Detect which cell encompasses the target text, then output its (x, y) center coordinate. 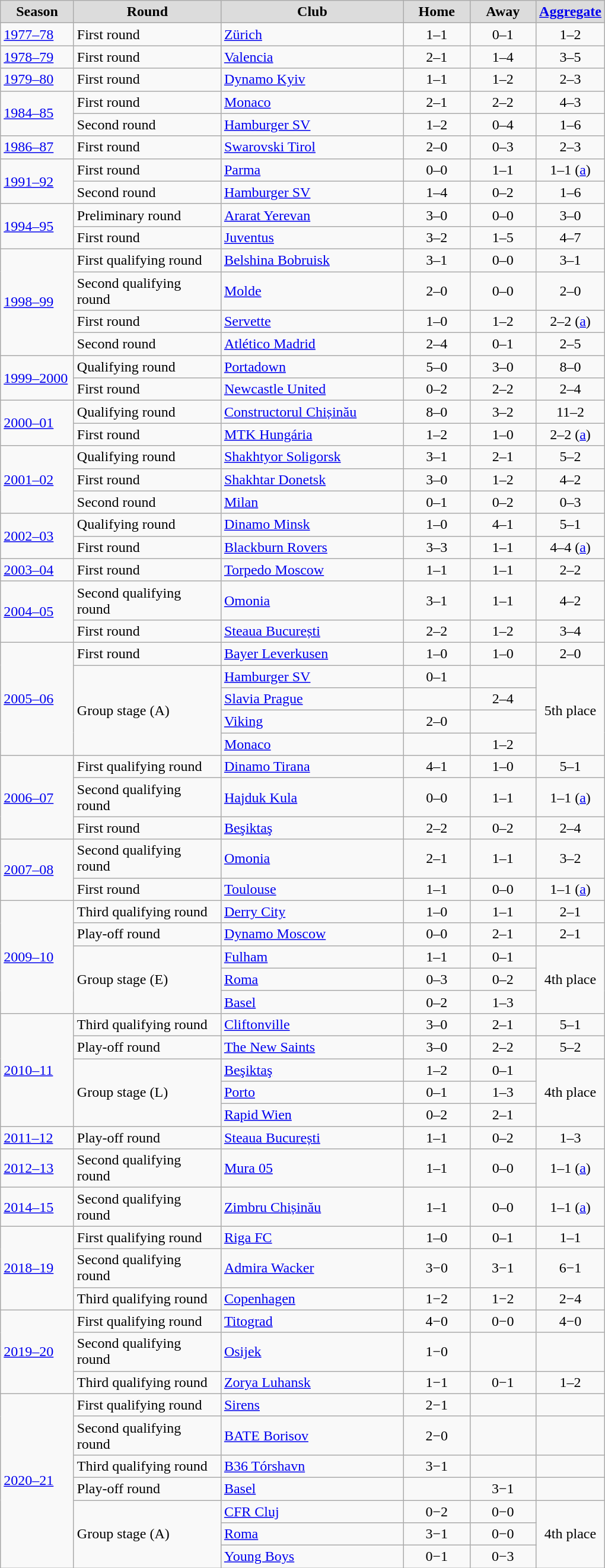
Blackburn Rovers (312, 547)
Round (147, 12)
2018–19 (37, 1268)
Parma (312, 170)
2001–02 (37, 480)
2–5 (571, 344)
2−4 (571, 1299)
The New Saints (312, 1047)
Group stage (L) (147, 1093)
Preliminary round (147, 215)
2000–01 (37, 423)
2−1 (437, 1405)
2014–15 (37, 1207)
2009–10 (37, 957)
4–3 (571, 102)
2−0 (437, 1435)
Dynamo Kyiv (312, 80)
2006–07 (37, 798)
Away (503, 12)
3–4 (571, 631)
Cliftonville (312, 1024)
Constructorul Chișinău (312, 412)
Dinamo Minsk (312, 525)
B36 Tórshavn (312, 1466)
Hajduk Kula (312, 798)
Torpedo Moscow (312, 570)
Group stage (E) (147, 979)
2003–04 (37, 570)
1998–99 (37, 301)
Fulham (312, 957)
Dynamo Moscow (312, 934)
1991–92 (37, 181)
Dinamo Tirana (312, 767)
Admira Wacker (312, 1268)
Valencia (312, 57)
Club (312, 12)
4–7 (571, 237)
Derry City (312, 912)
3–3 (437, 547)
1986–87 (37, 147)
Shakhtyor Soligorsk (312, 457)
Young Boys (312, 1557)
Portadown (312, 367)
Copenhagen (312, 1299)
2011–12 (37, 1138)
Servette (312, 322)
Ararat Yerevan (312, 215)
1−1 (437, 1382)
1984–85 (37, 113)
2005–06 (37, 699)
Riga FC (312, 1237)
Slavia Prague (312, 699)
CFR Cluj (312, 1512)
Osijek (312, 1352)
Mura 05 (312, 1168)
5–0 (437, 367)
Porto (312, 1093)
1977–78 (37, 34)
Titograd (312, 1321)
Toulouse (312, 889)
Swarovski Tirol (312, 147)
1−0 (437, 1352)
2020–21 (37, 1480)
0−3 (503, 1557)
1–5 (503, 237)
3−0 (437, 1268)
Molde (312, 291)
Newcastle United (312, 389)
1978–79 (37, 57)
Aggregate (571, 12)
Sirens (312, 1405)
Viking (312, 722)
2004–05 (37, 611)
1999–2000 (37, 378)
Zimbru Chișinău (312, 1207)
2010–11 (37, 1069)
Zürich (312, 34)
BATE Borisov (312, 1435)
Rapid Wien (312, 1115)
2019–20 (37, 1352)
Belshina Bobruisk (312, 260)
Season (37, 12)
MTK Hungária (312, 434)
Home (437, 12)
Shakhtar Donetsk (312, 480)
Bayer Leverkusen (312, 653)
11–2 (571, 412)
Atlético Madrid (312, 344)
Milan (312, 502)
2007–08 (37, 870)
0–4 (503, 125)
1979–80 (37, 80)
Juventus (312, 237)
2002–03 (37, 536)
2012–13 (37, 1168)
4–4 (a) (571, 547)
1994–95 (37, 226)
5th place (571, 710)
Zorya Luhansk (312, 1382)
6−1 (571, 1268)
3–5 (571, 57)
0−2 (437, 1512)
